Return [x, y] of the center of cell containing provided text 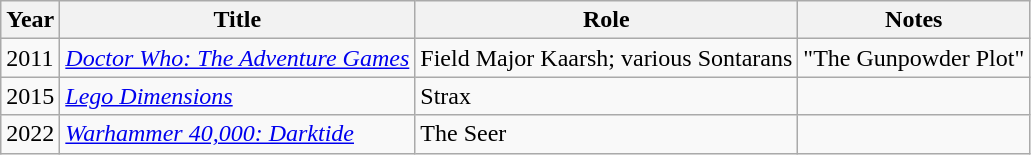
The Seer [606, 134]
Role [606, 20]
2015 [30, 96]
Doctor Who: The Adventure Games [238, 58]
Warhammer 40,000: Darktide [238, 134]
Year [30, 20]
2011 [30, 58]
Field Major Kaarsh; various Sontarans [606, 58]
Lego Dimensions [238, 96]
Notes [914, 20]
Strax [606, 96]
Title [238, 20]
2022 [30, 134]
"The Gunpowder Plot" [914, 58]
